Pinpoint the cell where the given text exists, returning its [x, y] midpoint coordinate. 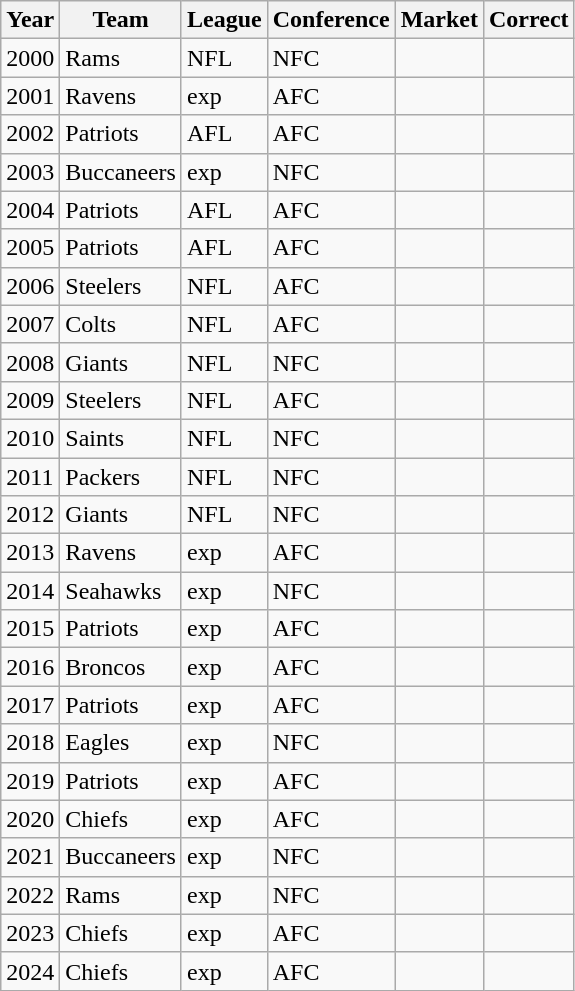
Correct [528, 20]
League [224, 20]
2003 [30, 172]
2006 [30, 286]
Packers [121, 477]
2012 [30, 515]
2007 [30, 324]
Seahawks [121, 591]
2002 [30, 134]
Conference [331, 20]
2016 [30, 667]
Eagles [121, 743]
Market [439, 20]
2020 [30, 819]
Year [30, 20]
Broncos [121, 667]
2000 [30, 58]
2008 [30, 362]
2018 [30, 743]
2014 [30, 591]
Colts [121, 324]
2011 [30, 477]
Saints [121, 438]
2004 [30, 210]
2021 [30, 857]
2010 [30, 438]
2024 [30, 971]
2005 [30, 248]
Team [121, 20]
2009 [30, 400]
2015 [30, 629]
2022 [30, 895]
2013 [30, 553]
2017 [30, 705]
2001 [30, 96]
2019 [30, 781]
2023 [30, 933]
